Return [x, y] of the center of cell containing provided text 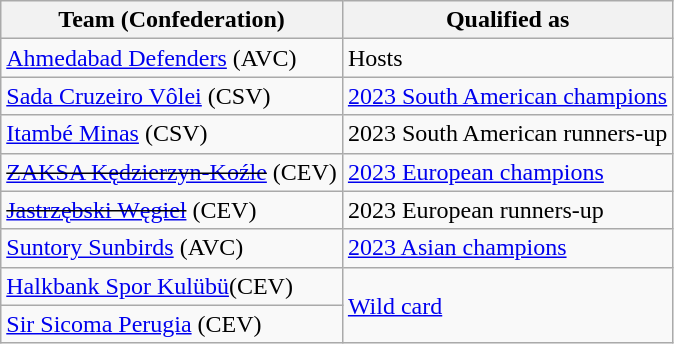
Jastrzębski Węgiel (CEV) [172, 210]
ZAKSA Kędzierzyn-Koźle (CEV) [172, 172]
Hosts [507, 58]
Suntory Sunbirds (AVC) [172, 248]
Qualified as [507, 20]
Team (Confederation) [172, 20]
2023 South American champions [507, 96]
2023 European runners-up [507, 210]
Wild card [507, 305]
2023 South American runners-up [507, 134]
2023 European champions [507, 172]
2023 Asian champions [507, 248]
Halkbank Spor Kulübü(CEV) [172, 286]
Ahmedabad Defenders (AVC) [172, 58]
Sada Cruzeiro Vôlei (CSV) [172, 96]
Itambé Minas (CSV) [172, 134]
Sir Sicoma Perugia (CEV) [172, 324]
